Scan for the cell matching the given text and deliver its [X, Y] coordinate at center. 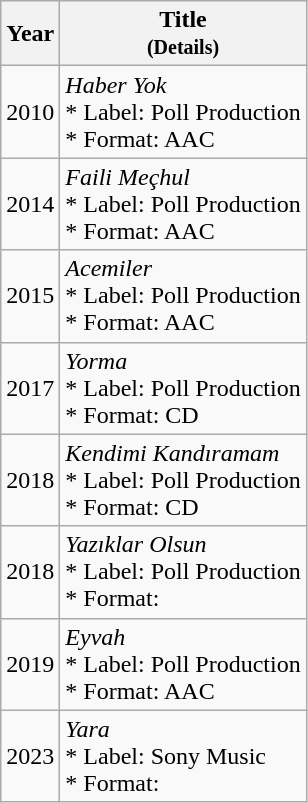
Yara* Label: Sony Music* Format: [183, 756]
Title(Details) [183, 34]
2010 [30, 112]
Haber Yok* Label: Poll Production* Format: AAC [183, 112]
Year [30, 34]
2023 [30, 756]
2019 [30, 664]
Kendimi Kandıramam* Label: Poll Production* Format: CD [183, 480]
2014 [30, 204]
Eyvah* Label: Poll Production* Format: AAC [183, 664]
Acemiler* Label: Poll Production* Format: AAC [183, 296]
Yazıklar Olsun* Label: Poll Production* Format: [183, 572]
2017 [30, 388]
Yorma* Label: Poll Production* Format: CD [183, 388]
2015 [30, 296]
Faili Meçhul* Label: Poll Production* Format: AAC [183, 204]
